Provide the [x, y] coordinate of the cell's center where the given text is located.  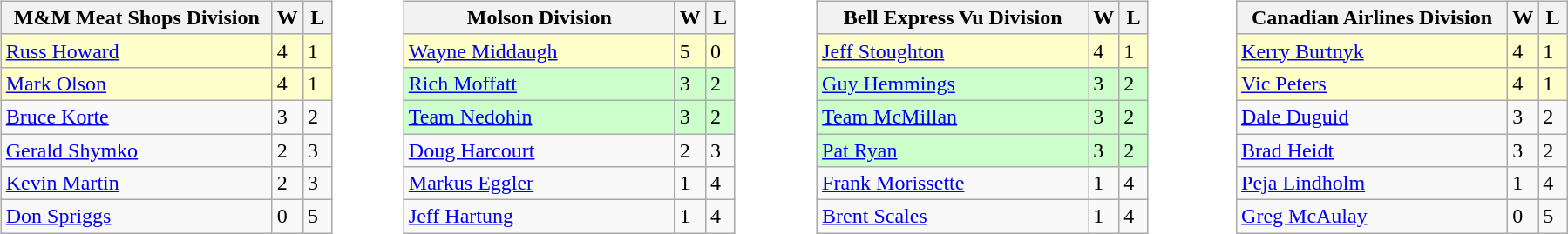
Markus Eggler [539, 184]
Guy Hemmings [954, 84]
Peja Lindholm [1372, 184]
Wayne Middaugh [539, 50]
Kevin Martin [136, 184]
Kerry Burtnyk [1372, 50]
Don Spriggs [136, 217]
Brad Heidt [1372, 150]
Pat Ryan [954, 150]
M&M Meat Shops Division [136, 17]
Molson Division [539, 17]
Brent Scales [954, 217]
Doug Harcourt [539, 150]
Greg McAulay [1372, 217]
Vic Peters [1372, 84]
Team McMillan [954, 117]
Dale Duguid [1372, 117]
Jeff Stoughton [954, 50]
Russ Howard [136, 50]
Team Nedohin [539, 117]
Bell Express Vu Division [954, 17]
Mark Olson [136, 84]
Canadian Airlines Division [1372, 17]
Gerald Shymko [136, 150]
Bruce Korte [136, 117]
Jeff Hartung [539, 217]
Frank Morissette [954, 184]
Rich Moffatt [539, 84]
